Provide the [x, y] coordinate of the cell's center where the given text is located.  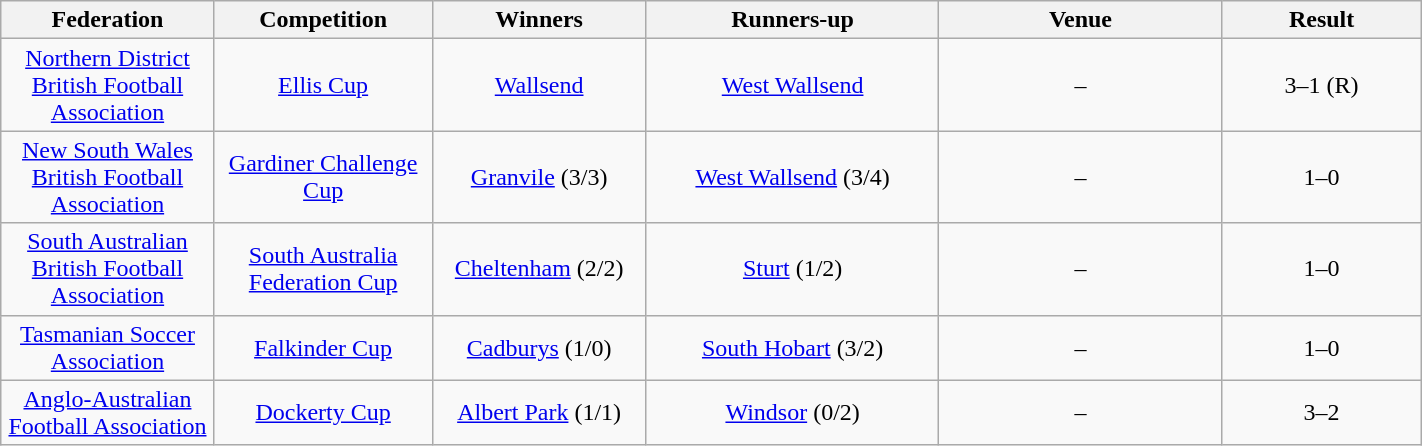
Falkinder Cup [323, 348]
Runners-up [792, 20]
Result [1322, 20]
Windsor (0/2) [792, 412]
South Australian British Football Association [108, 269]
West Wallsend (3/4) [792, 177]
3–2 [1322, 412]
South Hobart (3/2) [792, 348]
South Australia Federation Cup [323, 269]
Winners [539, 20]
West Wallsend [792, 85]
Anglo-Australian Football Association [108, 412]
New South Wales British Football Association [108, 177]
Albert Park (1/1) [539, 412]
3–1 (R) [1322, 85]
Competition [323, 20]
Federation [108, 20]
Ellis Cup [323, 85]
Sturt (1/2) [792, 269]
Dockerty Cup [323, 412]
Venue [1080, 20]
Tasmanian Soccer Association [108, 348]
Cadburys (1/0) [539, 348]
Cheltenham (2/2) [539, 269]
Wallsend [539, 85]
Northern District British Football Association [108, 85]
Gardiner Challenge Cup [323, 177]
Granvile (3/3) [539, 177]
